Output the [X, Y] coordinate of the center of the cell containing the given text.  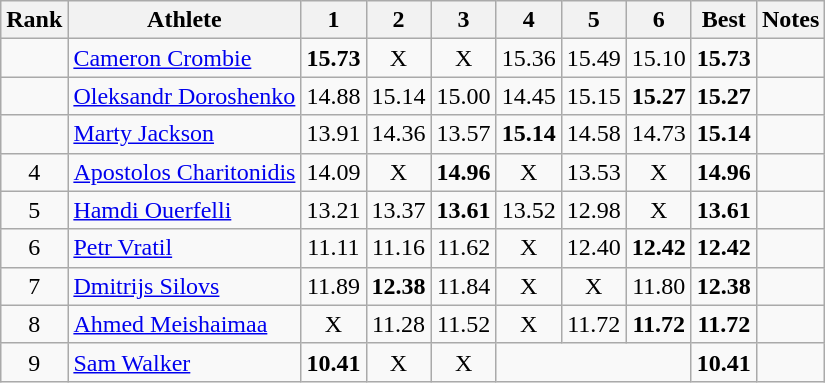
13.53 [594, 172]
11.89 [334, 286]
Sam Walker [184, 362]
15.10 [658, 58]
8 [34, 324]
Rank [34, 20]
11.28 [398, 324]
Athlete [184, 20]
Notes [790, 20]
14.36 [398, 134]
13.21 [334, 210]
9 [34, 362]
14.45 [528, 96]
3 [464, 20]
12.98 [594, 210]
14.09 [334, 172]
11.16 [398, 248]
15.15 [594, 96]
13.37 [398, 210]
11.62 [464, 248]
Apostolos Charitonidis [184, 172]
2 [398, 20]
13.52 [528, 210]
11.84 [464, 286]
Dmitrijs Silovs [184, 286]
Ahmed Meishaimaa [184, 324]
15.49 [594, 58]
14.73 [658, 134]
1 [334, 20]
Oleksandr Doroshenko [184, 96]
Hamdi Ouerfelli [184, 210]
15.36 [528, 58]
15.00 [464, 96]
14.58 [594, 134]
Petr Vratil [184, 248]
11.52 [464, 324]
Marty Jackson [184, 134]
13.91 [334, 134]
11.11 [334, 248]
14.88 [334, 96]
11.80 [658, 286]
13.57 [464, 134]
7 [34, 286]
12.40 [594, 248]
Cameron Crombie [184, 58]
Best [724, 20]
